Return [x, y] of the center of cell containing provided text 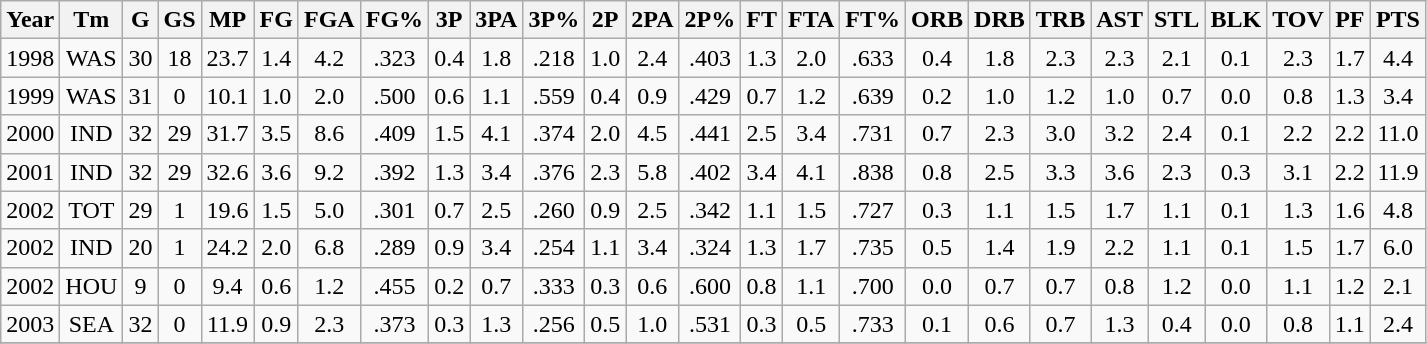
.218 [554, 58]
3PA [496, 20]
MP [228, 20]
10.1 [228, 96]
3.2 [1120, 134]
.374 [554, 134]
3P% [554, 20]
STL [1176, 20]
1.9 [1060, 248]
.733 [873, 324]
.324 [710, 248]
.429 [710, 96]
2000 [30, 134]
.531 [710, 324]
G [140, 20]
2P [606, 20]
4.2 [329, 58]
.633 [873, 58]
.392 [394, 172]
11.0 [1398, 134]
FTA [810, 20]
FT [762, 20]
4.5 [652, 134]
30 [140, 58]
2P% [710, 20]
1998 [30, 58]
.600 [710, 286]
4.8 [1398, 210]
BLK [1236, 20]
TOT [92, 210]
3P [450, 20]
5.0 [329, 210]
32.6 [228, 172]
DRB [1000, 20]
.402 [710, 172]
.376 [554, 172]
.256 [554, 324]
3.0 [1060, 134]
Tm [92, 20]
31 [140, 96]
20 [140, 248]
AST [1120, 20]
9.2 [329, 172]
Year [30, 20]
.838 [873, 172]
.500 [394, 96]
19.6 [228, 210]
.403 [710, 58]
TRB [1060, 20]
3.3 [1060, 172]
9.4 [228, 286]
6.8 [329, 248]
.731 [873, 134]
GS [180, 20]
.333 [554, 286]
.700 [873, 286]
ORB [938, 20]
1999 [30, 96]
8.6 [329, 134]
24.2 [228, 248]
.254 [554, 248]
.441 [710, 134]
.301 [394, 210]
9 [140, 286]
.559 [554, 96]
2001 [30, 172]
SEA [92, 324]
3.5 [276, 134]
.342 [710, 210]
.373 [394, 324]
FT% [873, 20]
.323 [394, 58]
6.0 [1398, 248]
5.8 [652, 172]
FG% [394, 20]
.735 [873, 248]
.409 [394, 134]
2003 [30, 324]
FGA [329, 20]
.289 [394, 248]
18 [180, 58]
4.4 [1398, 58]
31.7 [228, 134]
.455 [394, 286]
2PA [652, 20]
HOU [92, 286]
TOV [1298, 20]
.639 [873, 96]
23.7 [228, 58]
FG [276, 20]
PTS [1398, 20]
.260 [554, 210]
.727 [873, 210]
1.6 [1350, 210]
PF [1350, 20]
3.1 [1298, 172]
